Search for the cell housing the specified text and yield its (X, Y) center coordinate. 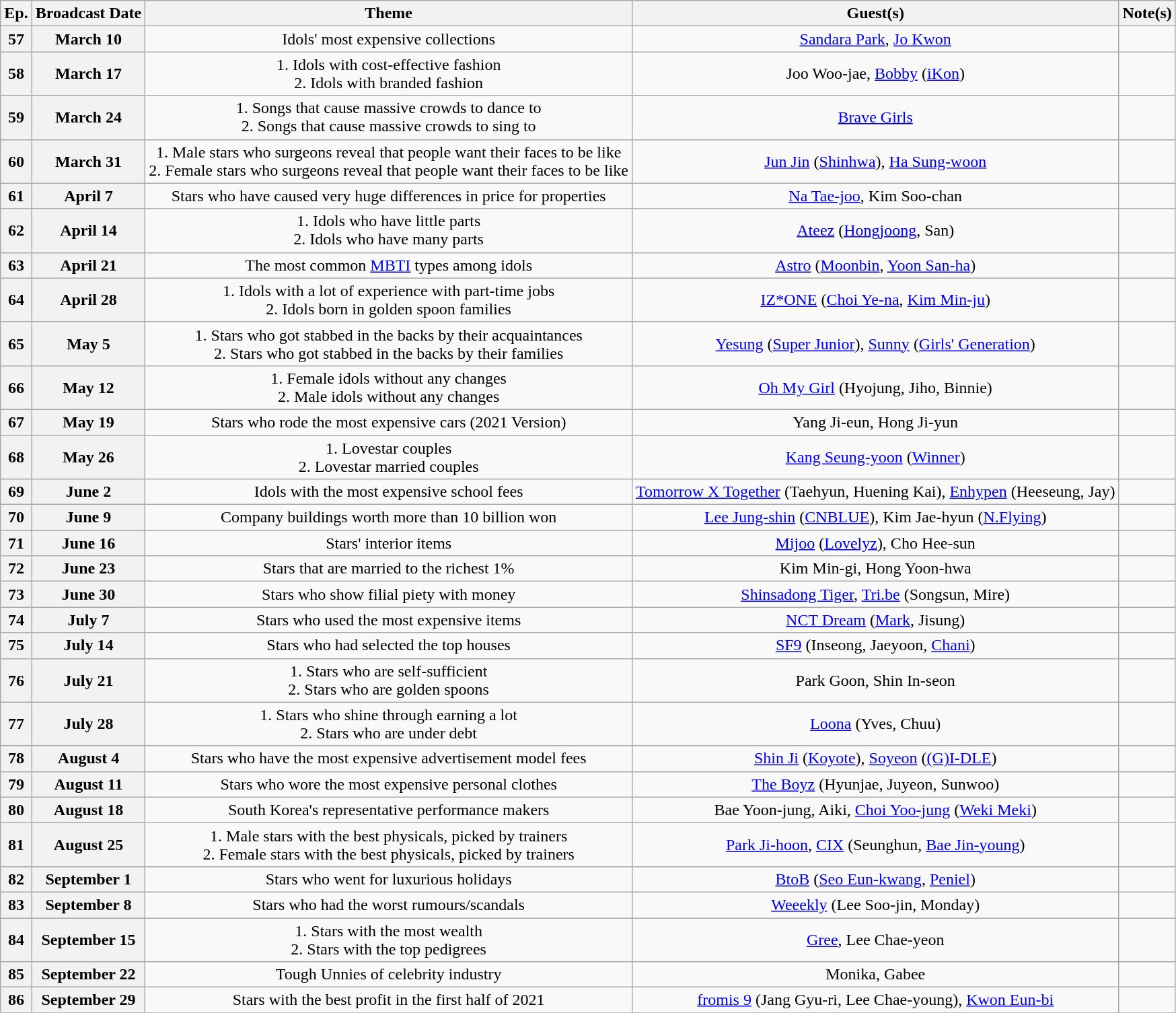
1. Lovestar couples2. Lovestar married couples (389, 456)
April 14 (89, 230)
Brave Girls (876, 117)
1. Stars who shine through earning a lot2. Stars who are under debt (389, 724)
79 (16, 784)
65 (16, 343)
August 11 (89, 784)
April 21 (89, 265)
76 (16, 680)
70 (16, 518)
Idols' most expensive collections (389, 39)
Ep. (16, 13)
Theme (389, 13)
Stars who had selected the top houses (389, 645)
83 (16, 905)
Stars who had the worst rumours/scandals (389, 905)
58 (16, 74)
82 (16, 879)
Broadcast Date (89, 13)
June 16 (89, 543)
Weeekly (Lee Soo-jin, Monday) (876, 905)
Stars who show filial piety with money (389, 594)
Stars who wore the most expensive personal clothes (389, 784)
Kim Min-gi, Hong Yoon-hwa (876, 569)
1. Stars who got stabbed in the backs by their acquaintances2. Stars who got stabbed in the backs by their families (389, 343)
Stars who rode the most expensive cars (2021 Version) (389, 422)
81 (16, 844)
57 (16, 39)
1. Female idols without any changes2. Male idols without any changes (389, 388)
June 2 (89, 492)
Stars that are married to the richest 1% (389, 569)
SF9 (Inseong, Jaeyoon, Chani) (876, 645)
August 18 (89, 810)
July 28 (89, 724)
June 30 (89, 594)
May 5 (89, 343)
August 25 (89, 844)
Shinsadong Tiger, Tri.be (Songsun, Mire) (876, 594)
Tough Unnies of celebrity industry (389, 975)
60 (16, 162)
July 21 (89, 680)
Stars who used the most expensive items (389, 620)
63 (16, 265)
May 26 (89, 456)
Kang Seung-yoon (Winner) (876, 456)
Loona (Yves, Chuu) (876, 724)
April 28 (89, 300)
Stars with the best profit in the first half of 2021 (389, 1000)
Sandara Park, Jo Kwon (876, 39)
BtoB (Seo Eun-kwang, Peniel) (876, 879)
Stars who have the most expensive advertisement model fees (389, 759)
March 10 (89, 39)
July 7 (89, 620)
71 (16, 543)
Yesung (Super Junior), Sunny (Girls' Generation) (876, 343)
Idols with the most expensive school fees (389, 492)
1. Male stars with the best physicals, picked by trainers2. Female stars with the best physicals, picked by trainers (389, 844)
Gree, Lee Chae-yeon (876, 940)
June 9 (89, 518)
July 14 (89, 645)
Stars' interior items (389, 543)
NCT Dream (Mark, Jisung) (876, 620)
72 (16, 569)
Astro (Moonbin, Yoon San-ha) (876, 265)
April 7 (89, 196)
Na Tae-joo, Kim Soo-chan (876, 196)
62 (16, 230)
Jun Jin (Shinhwa), Ha Sung-woon (876, 162)
1. Stars who are self-sufficient2. Stars who are golden spoons (389, 680)
59 (16, 117)
67 (16, 422)
Park Ji-hoon, CIX (Seunghun, Bae Jin-young) (876, 844)
68 (16, 456)
73 (16, 594)
Ateez (Hongjoong, San) (876, 230)
September 8 (89, 905)
Shin Ji (Koyote), Soyeon ((G)I-DLE) (876, 759)
80 (16, 810)
Mijoo (Lovelyz), Cho Hee-sun (876, 543)
74 (16, 620)
June 23 (89, 569)
Note(s) (1147, 13)
May 12 (89, 388)
September 15 (89, 940)
March 24 (89, 117)
South Korea's representative performance makers (389, 810)
1. Idols who have little parts2. Idols who have many parts (389, 230)
fromis 9 (Jang Gyu-ri, Lee Chae-young), Kwon Eun-bi (876, 1000)
66 (16, 388)
Monika, Gabee (876, 975)
1. Idols with cost-effective fashion2. Idols with branded fashion (389, 74)
1. Stars with the most wealth2. Stars with the top pedigrees (389, 940)
IZ*ONE (Choi Ye-na, Kim Min-ju) (876, 300)
Oh My Girl (Hyojung, Jiho, Binnie) (876, 388)
84 (16, 940)
64 (16, 300)
61 (16, 196)
September 29 (89, 1000)
March 17 (89, 74)
Stars who have caused very huge differences in price for properties (389, 196)
Bae Yoon-jung, Aiki, Choi Yoo-jung (Weki Meki) (876, 810)
Park Goon, Shin In-seon (876, 680)
1. Male stars who surgeons reveal that people want their faces to be like2. Female stars who surgeons reveal that people want their faces to be like (389, 162)
Company buildings worth more than 10 billion won (389, 518)
Guest(s) (876, 13)
August 4 (89, 759)
March 31 (89, 162)
1. Idols with a lot of experience with part-time jobs2. Idols born in golden spoon families (389, 300)
75 (16, 645)
Stars who went for luxurious holidays (389, 879)
69 (16, 492)
Tomorrow X Together (Taehyun, Huening Kai), Enhypen (Heeseung, Jay) (876, 492)
77 (16, 724)
The Boyz (Hyunjae, Juyeon, Sunwoo) (876, 784)
78 (16, 759)
Yang Ji-eun, Hong Ji-yun (876, 422)
September 1 (89, 879)
September 22 (89, 975)
1. Songs that cause massive crowds to dance to2. Songs that cause massive crowds to sing to (389, 117)
85 (16, 975)
Joo Woo-jae, Bobby (iKon) (876, 74)
May 19 (89, 422)
The most common MBTI types among idols (389, 265)
Lee Jung-shin (CNBLUE), Kim Jae-hyun (N.Flying) (876, 518)
86 (16, 1000)
